Pinpoint the cell where the given text exists, returning its (X, Y) midpoint coordinate. 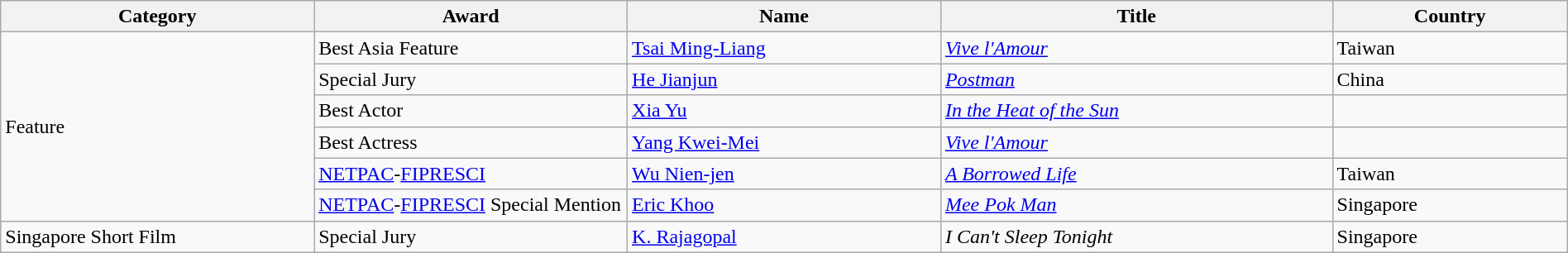
Category (157, 17)
China (1450, 79)
Feature (157, 126)
Title (1136, 17)
Tsai Ming-Liang (784, 48)
Best Actor (471, 111)
Name (784, 17)
In the Heat of the Sun (1136, 111)
Postman (1136, 79)
Award (471, 17)
Country (1450, 17)
I Can't Sleep Tonight (1136, 236)
Best Asia Feature (471, 48)
He Jianjun (784, 79)
NETPAC-FIPRESCI (471, 174)
K. Rajagopal (784, 236)
Best Actress (471, 142)
A Borrowed Life (1136, 174)
Singapore Short Film (157, 236)
Xia Yu (784, 111)
Mee Pok Man (1136, 205)
Wu Nien-jen (784, 174)
Yang Kwei-Mei (784, 142)
NETPAC-FIPRESCI Special Mention (471, 205)
Eric Khoo (784, 205)
